Search for the cell housing the specified text and yield its [X, Y] center coordinate. 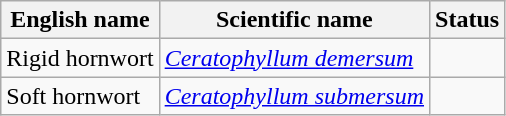
Status [468, 20]
Rigid hornwort [80, 58]
Soft hornwort [80, 96]
Ceratophyllum submersum [294, 96]
English name [80, 20]
Scientific name [294, 20]
Ceratophyllum demersum [294, 58]
